Identify which cell holds the provided text, then report its (X, Y) central coordinate. 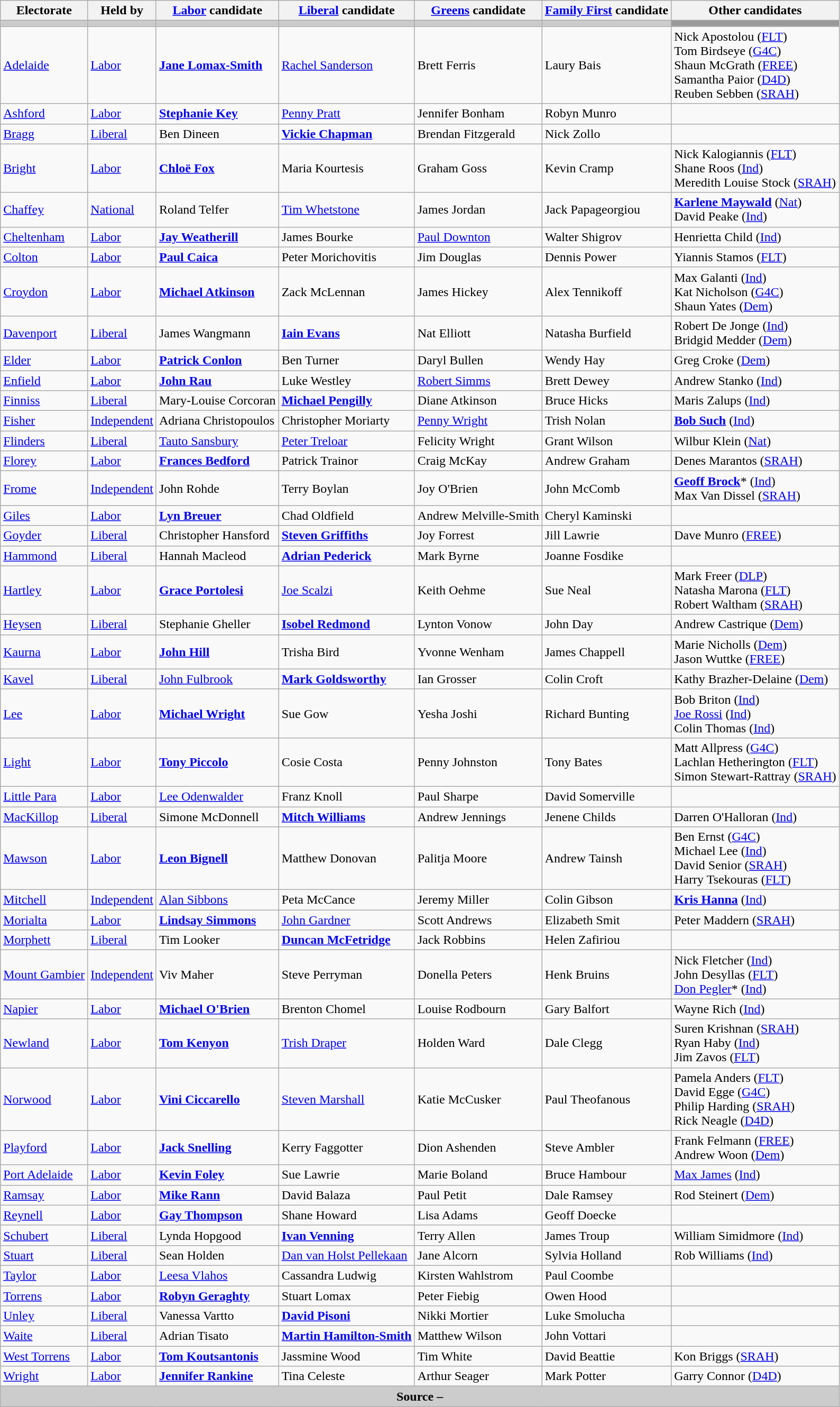
Ben Dineen (217, 134)
Andrew Stanko (Ind) (755, 380)
Stephanie Key (217, 114)
Walter Shigrov (606, 237)
Morphett (44, 940)
Croydon (44, 291)
Joe Scalzi (347, 590)
Robert Simms (478, 380)
Nick Apostolou (FLT) Tom Birdseye (G4C) Shaun McGrath (FREE) Samantha Paior (D4D) Reuben Sebben (SRAH) (755, 65)
Flinders (44, 441)
Jeremy Miller (478, 900)
Colin Gibson (606, 900)
Andrew Graham (606, 461)
Nick Fletcher (Ind) John Desyllas (FLT) Don Pegler* (Ind) (755, 974)
Lyn Breuer (217, 516)
Luke Smolucha (606, 1316)
Dion Ashenden (478, 1147)
James Jordan (478, 209)
Gay Thompson (217, 1215)
Paul Downton (478, 237)
Adelaide (44, 65)
Schubert (44, 1235)
John Gardner (347, 920)
Frome (44, 489)
Enfield (44, 380)
Penny Wright (478, 421)
Ian Grosser (478, 679)
Peter Maddern (SRAH) (755, 920)
Kaurna (44, 651)
Brendan Fitzgerald (478, 134)
Maria Kourtesis (347, 168)
Lee (44, 713)
Brenton Chomel (347, 1009)
Duncan McFetridge (347, 940)
MacKillop (44, 817)
Mitchell (44, 900)
Denes Marantos (SRAH) (755, 461)
Alex Tennikoff (606, 291)
Lisa Adams (478, 1215)
Penny Pratt (347, 114)
Kris Hanna (Ind) (755, 900)
Elder (44, 360)
Mark Potter (606, 1376)
Yesha Joshi (478, 713)
Grant Wilson (606, 441)
Graham Goss (478, 168)
Little Para (44, 796)
Labor candidate (217, 11)
Wendy Hay (606, 360)
Natasha Burfield (606, 333)
Wayne Rich (Ind) (755, 1009)
Jane Lomax-Smith (217, 65)
James Wangmann (217, 333)
Helen Zafiriou (606, 940)
Frances Bedford (217, 461)
Matthew Wilson (478, 1336)
Steve Ambler (606, 1147)
Jack Robbins (478, 940)
Taylor (44, 1275)
Robyn Munro (606, 114)
Felicity Wright (478, 441)
Colton (44, 257)
Chloë Fox (217, 168)
Owen Hood (606, 1296)
Frank Felmann (FREE) Andrew Woon (Dem) (755, 1147)
Dale Ramsey (606, 1195)
Jay Weatherill (217, 237)
Jim Douglas (478, 257)
Nat Elliott (478, 333)
Jack Papageorgiou (606, 209)
Isobel Redmond (347, 624)
Cheryl Kaminski (606, 516)
Steven Griffiths (347, 536)
Bragg (44, 134)
Max Galanti (Ind) Kat Nicholson (G4C) Shaun Yates (Dem) (755, 291)
Brett Ferris (478, 65)
Rod Steinert (Dem) (755, 1195)
Henk Bruins (606, 974)
Electorate (44, 11)
Bruce Hambour (606, 1175)
Dave Munro (FREE) (755, 536)
Morialta (44, 920)
Adrian Tisato (217, 1336)
Andrew Tainsh (606, 859)
Christopher Hansford (217, 536)
Wilbur Klein (Nat) (755, 441)
Elizabeth Smit (606, 920)
Chaffey (44, 209)
Patrick Trainor (347, 461)
Shane Howard (347, 1215)
Richard Bunting (606, 713)
Stephanie Gheller (217, 624)
David Pisoni (347, 1316)
Sean Holden (217, 1255)
Tim Looker (217, 940)
Daryl Bullen (478, 360)
John Vottari (606, 1336)
Alan Sibbons (217, 900)
Mary-Louise Corcoran (217, 401)
Source – (420, 1396)
Gary Balfort (606, 1009)
Keith Oehme (478, 590)
Luke Westley (347, 380)
Andrew Castrique (Dem) (755, 624)
David Somerville (606, 796)
Goyder (44, 536)
Trisha Bird (347, 651)
Paul Theofanous (606, 1099)
Norwood (44, 1099)
Kavel (44, 679)
Mount Gambier (44, 974)
Viv Maher (217, 974)
Joy O'Brien (478, 489)
Karlene Maywald (Nat) David Peake (Ind) (755, 209)
Jennifer Bonham (478, 114)
Tim Whetstone (347, 209)
Jill Lawrie (606, 536)
Nick Zollo (606, 134)
Garry Connor (D4D) (755, 1376)
Peter Morichovitis (347, 257)
Roland Telfer (217, 209)
Peter Fiebig (478, 1296)
Geoff Brock* (Ind) Max Van Dissel (SRAH) (755, 489)
Suren Krishnan (SRAH) Ryan Haby (Ind) Jim Zavos (FLT) (755, 1043)
Vickie Chapman (347, 134)
Hartley (44, 590)
Family First candidate (606, 11)
Stuart Lomax (347, 1296)
Dan van Holst Pellekaan (347, 1255)
Steve Perryman (347, 974)
Jassmine Wood (347, 1356)
Leesa Vlahos (217, 1275)
Mark Freer (DLP) Natasha Marona (FLT) Robert Waltham (SRAH) (755, 590)
Davenport (44, 333)
Tom Kenyon (217, 1043)
Adrian Pederick (347, 556)
Michael Pengilly (347, 401)
Stuart (44, 1255)
Trish Nolan (606, 421)
Wright (44, 1376)
Paul Sharpe (478, 796)
Light (44, 762)
Florey (44, 461)
Kathy Brazher-Delaine (Dem) (755, 679)
John Rau (217, 380)
Cassandra Ludwig (347, 1275)
Sylvia Holland (606, 1255)
Franz Knoll (347, 796)
Trish Draper (347, 1043)
Dale Clegg (606, 1043)
Unley (44, 1316)
John Day (606, 624)
Brett Dewey (606, 380)
Hannah Macleod (217, 556)
James Hickey (478, 291)
Andrew Jennings (478, 817)
Greens candidate (478, 11)
Colin Croft (606, 679)
Henrietta Child (Ind) (755, 237)
Lee Odenwalder (217, 796)
Jack Snelling (217, 1147)
Vini Ciccarello (217, 1099)
Michael Wright (217, 713)
David Balaza (347, 1195)
Dennis Power (606, 257)
Louise Rodbourn (478, 1009)
Greg Croke (Dem) (755, 360)
Napier (44, 1009)
James Troup (606, 1235)
John Fulbrook (217, 679)
Marie Boland (478, 1175)
Jennifer Rankine (217, 1376)
Katie McCusker (478, 1099)
Tom Koutsantonis (217, 1356)
Kon Briggs (SRAH) (755, 1356)
Giles (44, 516)
Tauto Sansbury (217, 441)
Darren O'Halloran (Ind) (755, 817)
Robert De Jonge (Ind) Bridgid Medder (Dem) (755, 333)
Terry Allen (478, 1235)
Tony Bates (606, 762)
James Chappell (606, 651)
Terry Boylan (347, 489)
Palitja Moore (478, 859)
Mitch Williams (347, 817)
Martin Hamilton-Smith (347, 1336)
Marie Nicholls (Dem) Jason Wuttke (FREE) (755, 651)
Ivan Venning (347, 1235)
Matthew Donovan (347, 859)
Pamela Anders (FLT) David Egge (G4C) Philip Harding (SRAH) Rick Neagle (D4D) (755, 1099)
Kevin Foley (217, 1175)
Peter Treloar (347, 441)
Ashford (44, 114)
Penny Johnston (478, 762)
Playford (44, 1147)
Waite (44, 1336)
Craig McKay (478, 461)
Scott Andrews (478, 920)
Heysen (44, 624)
Finniss (44, 401)
Fisher (44, 421)
Torrens (44, 1296)
Kirsten Wahlstrom (478, 1275)
Jane Alcorn (478, 1255)
Iain Evans (347, 333)
Michael Atkinson (217, 291)
Joy Forrest (478, 536)
Rachel Sanderson (347, 65)
Max James (Ind) (755, 1175)
Adriana Christopoulos (217, 421)
David Beattie (606, 1356)
Paul Petit (478, 1195)
Matt Allpress (G4C) Lachlan Hetherington (FLT) Simon Stewart-Rattray (SRAH) (755, 762)
Patrick Conlon (217, 360)
John Hill (217, 651)
National (122, 209)
Zack McLennan (347, 291)
Nikki Mortier (478, 1316)
Steven Marshall (347, 1099)
Lindsay Simmons (217, 920)
Donella Peters (478, 974)
Sue Neal (606, 590)
Bob Such (Ind) (755, 421)
Bruce Hicks (606, 401)
Mark Goldsworthy (347, 679)
Christopher Moriarty (347, 421)
Paul Caica (217, 257)
Mawson (44, 859)
Cosie Costa (347, 762)
Tim White (478, 1356)
Tony Piccolo (217, 762)
Michael O'Brien (217, 1009)
Holden Ward (478, 1043)
Port Adelaide (44, 1175)
John Rohde (217, 489)
Lynton Vonow (478, 624)
Ben Turner (347, 360)
Andrew Melville-Smith (478, 516)
Sue Lawrie (347, 1175)
John McComb (606, 489)
Sue Gow (347, 713)
Diane Atkinson (478, 401)
Geoff Doecke (606, 1215)
Grace Portolesi (217, 590)
Jenene Childs (606, 817)
Maris Zalups (Ind) (755, 401)
Cheltenham (44, 237)
Mike Rann (217, 1195)
Liberal candidate (347, 11)
Held by (122, 11)
Bob Briton (Ind) Joe Rossi (Ind) Colin Thomas (Ind) (755, 713)
Kevin Cramp (606, 168)
Paul Coombe (606, 1275)
Ramsay (44, 1195)
Laury Bais (606, 65)
Arthur Seager (478, 1376)
West Torrens (44, 1356)
Lynda Hopgood (217, 1235)
Newland (44, 1043)
Joanne Fosdike (606, 556)
Leon Bignell (217, 859)
Yiannis Stamos (FLT) (755, 257)
Bright (44, 168)
Chad Oldfield (347, 516)
Other candidates (755, 11)
Robyn Geraghty (217, 1296)
Simone McDonnell (217, 817)
Hammond (44, 556)
Vanessa Vartto (217, 1316)
James Bourke (347, 237)
Ben Ernst (G4C) Michael Lee (Ind) David Senior (SRAH) Harry Tsekouras (FLT) (755, 859)
Mark Byrne (478, 556)
Tina Celeste (347, 1376)
Kerry Faggotter (347, 1147)
Reynell (44, 1215)
William Simidmore (Ind) (755, 1235)
Rob Williams (Ind) (755, 1255)
Nick Kalogiannis (FLT) Shane Roos (Ind) Meredith Louise Stock (SRAH) (755, 168)
Yvonne Wenham (478, 651)
Peta McCance (347, 900)
